Scan for the cell matching the given text and deliver its (X, Y) coordinate at center. 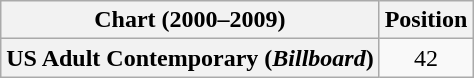
Position (426, 20)
Chart (2000–2009) (190, 20)
US Adult Contemporary (Billboard) (190, 58)
42 (426, 58)
